Extract the (x, y) coordinate from the center of the cell holding the provided text.  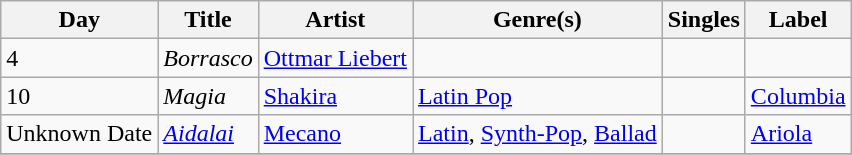
Shakira (335, 96)
Singles (704, 20)
Unknown Date (80, 134)
Mecano (335, 134)
Aidalai (208, 134)
Title (208, 20)
Latin Pop (538, 96)
4 (80, 58)
10 (80, 96)
Latin, Synth-Pop, Ballad (538, 134)
Day (80, 20)
Label (798, 20)
Genre(s) (538, 20)
Columbia (798, 96)
Magia (208, 96)
Ottmar Liebert (335, 58)
Artist (335, 20)
Borrasco (208, 58)
Ariola (798, 134)
